Return the [x, y] coordinate for the center point of the cell that contains the specified text.  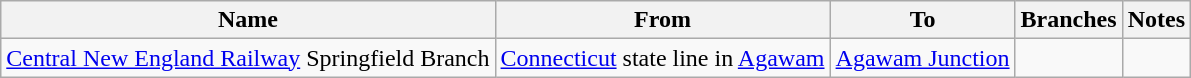
Agawam Junction [922, 58]
Name [248, 20]
Notes [1156, 20]
Central New England Railway Springfield Branch [248, 58]
From [662, 20]
Branches [1068, 20]
Connecticut state line in Agawam [662, 58]
To [922, 20]
